Return [x, y] of the center of cell containing provided text 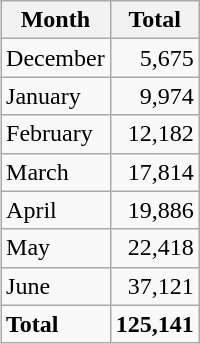
December [56, 58]
125,141 [154, 324]
37,121 [154, 286]
April [56, 210]
March [56, 172]
19,886 [154, 210]
June [56, 286]
12,182 [154, 134]
9,974 [154, 96]
January [56, 96]
February [56, 134]
5,675 [154, 58]
17,814 [154, 172]
Month [56, 20]
22,418 [154, 248]
May [56, 248]
